Pinpoint the cell where the given text exists, returning its (X, Y) midpoint coordinate. 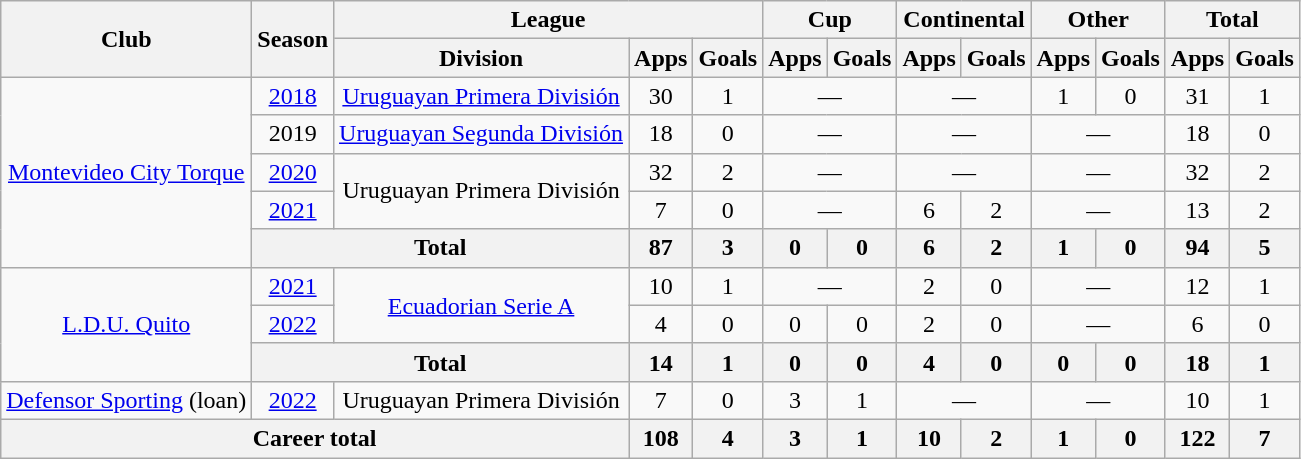
12 (1197, 286)
30 (661, 96)
14 (661, 362)
Defensor Sporting (loan) (126, 400)
94 (1197, 248)
L.D.U. Quito (126, 324)
Montevideo City Torque (126, 172)
Division (482, 58)
Uruguayan Segunda División (482, 134)
League (548, 20)
108 (661, 438)
Cup (830, 20)
2020 (293, 172)
2019 (293, 134)
Club (126, 39)
Continental (964, 20)
87 (661, 248)
Career total (315, 438)
122 (1197, 438)
Season (293, 39)
31 (1197, 96)
Other (1098, 20)
5 (1265, 248)
2018 (293, 96)
13 (1197, 210)
Ecuadorian Serie A (482, 305)
